For the text-containing cell, return its midpoint in [x, y] coordinate format. 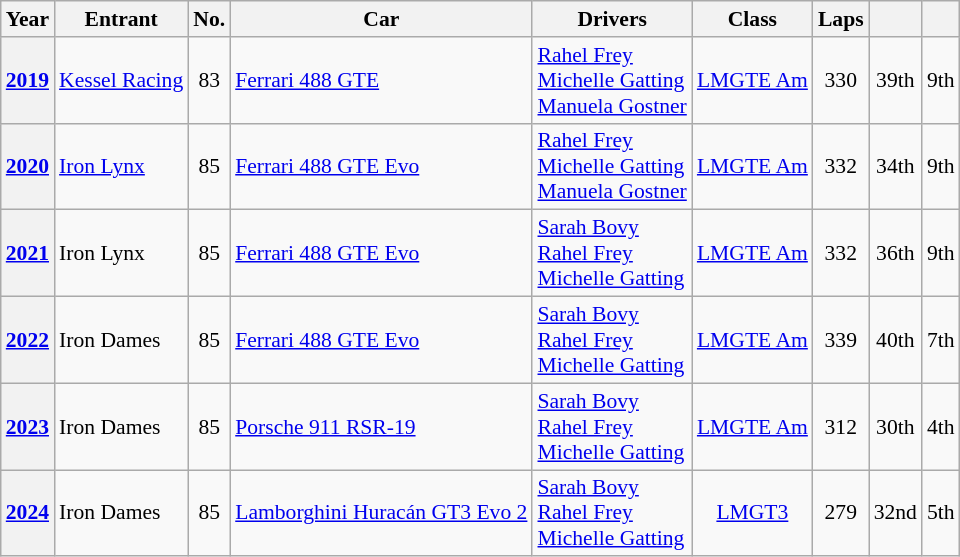
Car [381, 19]
Porsche 911 RSR-19 [381, 426]
2024 [28, 514]
330 [841, 80]
No. [209, 19]
7th [941, 340]
LMGT3 [752, 514]
2019 [28, 80]
Class [752, 19]
32nd [896, 514]
36th [896, 254]
Kessel Racing [121, 80]
2020 [28, 166]
39th [896, 80]
312 [841, 426]
2022 [28, 340]
Entrant [121, 19]
5th [941, 514]
279 [841, 514]
30th [896, 426]
Year [28, 19]
83 [209, 80]
2023 [28, 426]
34th [896, 166]
4th [941, 426]
339 [841, 340]
Lamborghini Huracán GT3 Evo 2 [381, 514]
Drivers [612, 19]
40th [896, 340]
Laps [841, 19]
2021 [28, 254]
Ferrari 488 GTE [381, 80]
